Search for the cell housing the specified text and yield its (X, Y) center coordinate. 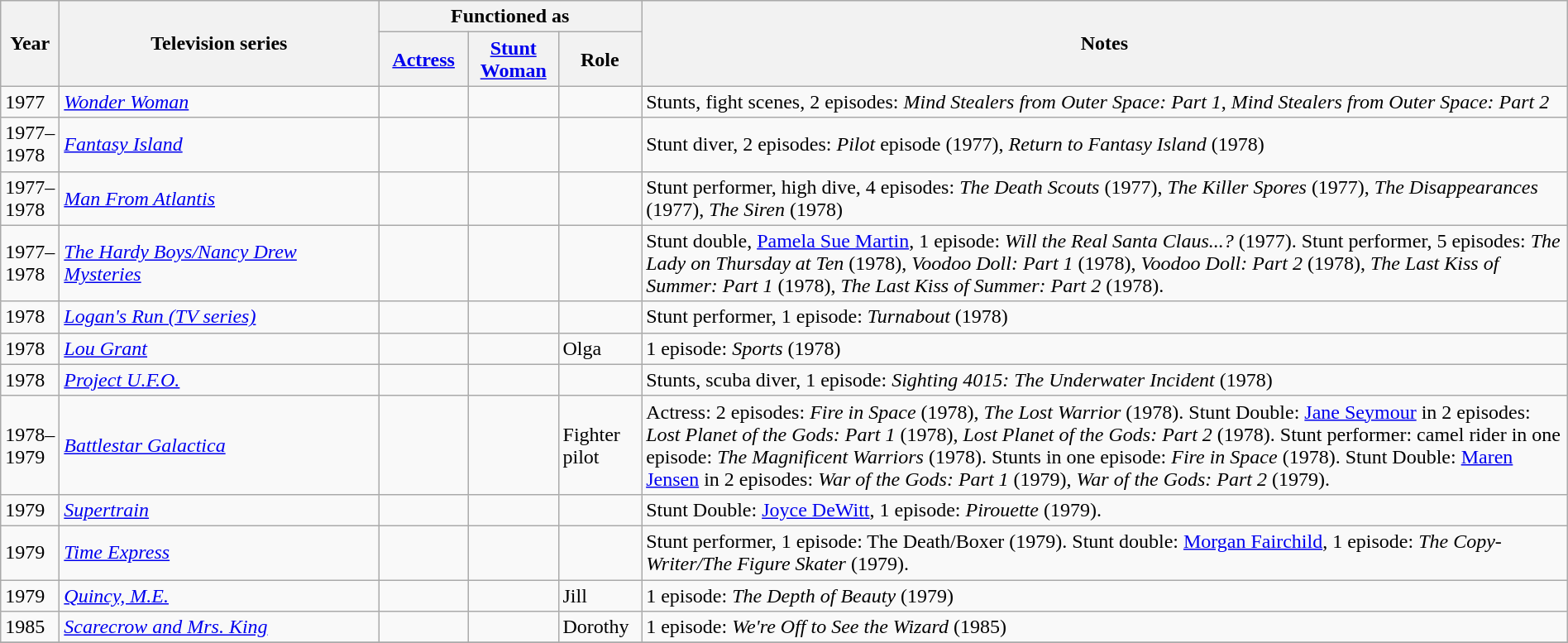
1 episode: We're Off to See the Wizard (1985) (1105, 627)
The Hardy Boys/Nancy Drew Mysteries (219, 263)
Jill (600, 595)
Battlestar Galactica (219, 445)
Supertrain (219, 510)
Logan's Run (TV series) (219, 317)
Stunt performer, 1 episode: Turnabout (1978) (1105, 317)
Stunts, fight scenes, 2 episodes: Mind Stealers from Outer Space: Part 1, Mind Stealers from Outer Space: Part 2 (1105, 102)
Stunt Double: Joyce DeWitt, 1 episode: Pirouette (1979). (1105, 510)
Stunts, scuba diver, 1 episode: Sighting 4015: The Underwater Incident (1978) (1105, 380)
Year (30, 43)
Stunt performer, 1 episode: The Death/Boxer (1979). Stunt double: Morgan Fairchild, 1 episode: The Copy-Writer/The Figure Skater (1979). (1105, 553)
Time Express (219, 553)
Stunt diver, 2 episodes: Pilot episode (1977), Return to Fantasy Island (1978) (1105, 144)
Fantasy Island (219, 144)
Project U.F.O. (219, 380)
1985 (30, 627)
Quincy, M.E. (219, 595)
Functioned as (510, 17)
1 episode: The Depth of Beauty (1979) (1105, 595)
Dorothy (600, 627)
1 episode: Sports (1978) (1105, 348)
1978–1979 (30, 445)
Stunt Woman (513, 60)
1977 (30, 102)
Man From Atlantis (219, 199)
Television series (219, 43)
Wonder Woman (219, 102)
Lou Grant (219, 348)
Scarecrow and Mrs. King (219, 627)
Notes (1105, 43)
Olga (600, 348)
Actress (423, 60)
Role (600, 60)
Fighter pilot (600, 445)
Stunt performer, high dive, 4 episodes: The Death Scouts (1977), The Killer Spores (1977), The Disappearances (1977), The Siren (1978) (1105, 199)
